Return (x, y) of the center of cell containing provided text 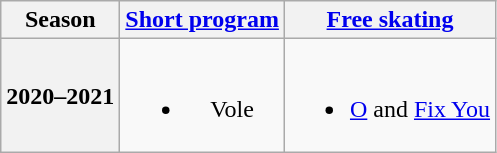
Short program (202, 20)
O and Fix You (390, 96)
Free skating (390, 20)
Season (60, 20)
Vole (202, 96)
2020–2021 (60, 96)
